Capture the cell that displays the provided text and extract its (X, Y) central coordinate. 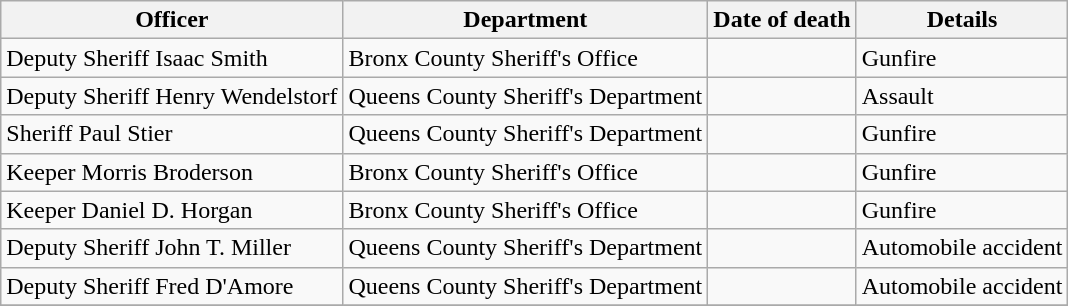
Assault (962, 96)
Deputy Sheriff John T. Miller (172, 248)
Details (962, 20)
Keeper Daniel D. Horgan (172, 210)
Keeper Morris Broderson (172, 172)
Sheriff Paul Stier (172, 134)
Deputy Sheriff Isaac Smith (172, 58)
Department (526, 20)
Officer (172, 20)
Date of death (782, 20)
Deputy Sheriff Fred D'Amore (172, 286)
Deputy Sheriff Henry Wendelstorf (172, 96)
